Return (X, Y) of the center of cell containing provided text 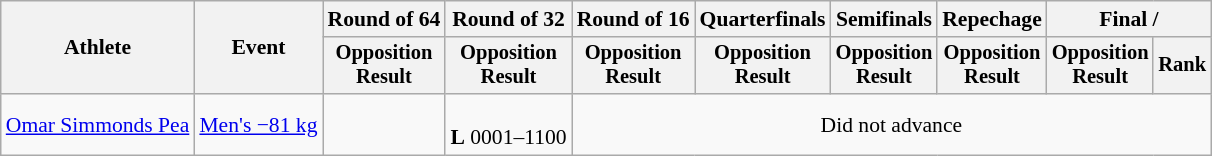
Round of 16 (634, 19)
Round of 64 (384, 19)
Repechage (992, 19)
Athlete (98, 48)
Round of 32 (508, 19)
Final / (1129, 19)
Event (258, 48)
L 0001–1100 (508, 124)
Rank (1182, 66)
Semifinals (884, 19)
Men's −81 kg (258, 124)
Omar Simmonds Pea (98, 124)
Did not advance (892, 124)
Quarterfinals (763, 19)
